Find where the given text appears and provide that cell's center as (x, y) coordinate. 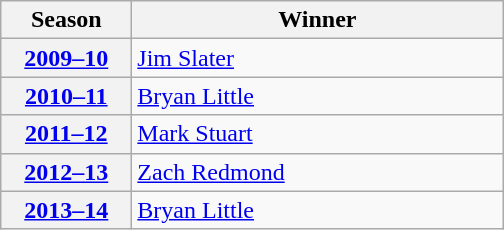
Season (66, 20)
2009–10 (66, 58)
2012–13 (66, 172)
2010–11 (66, 96)
Jim Slater (318, 58)
Winner (318, 20)
Mark Stuart (318, 134)
Zach Redmond (318, 172)
2011–12 (66, 134)
2013–14 (66, 210)
